Find where the given text appears and provide that cell's center as (X, Y) coordinate. 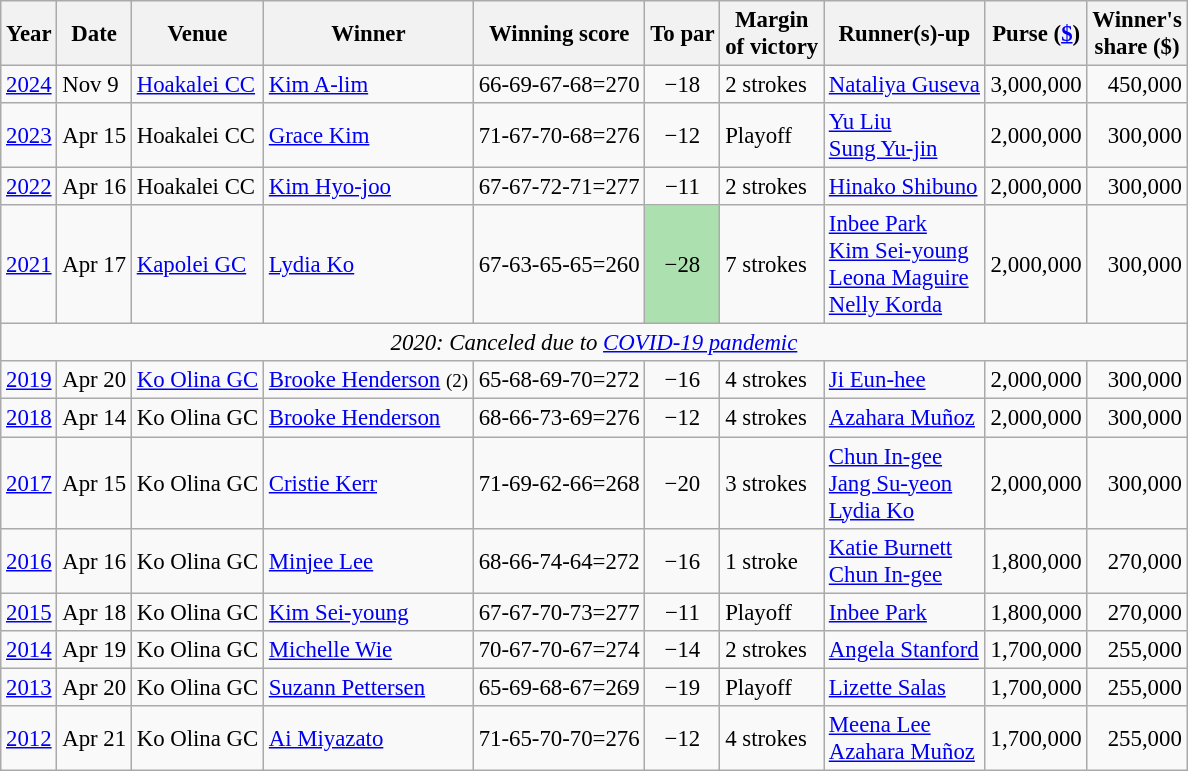
Inbee Park (905, 612)
Brooke Henderson (369, 418)
68-66-74-64=272 (559, 560)
1 stroke (772, 560)
2019 (29, 381)
Meena Lee Azahara Muñoz (905, 738)
Suzann Pettersen (369, 687)
Kim A-lim (369, 85)
68-66-73-69=276 (559, 418)
Hinako Shibuno (905, 187)
2022 (29, 187)
−19 (682, 687)
2016 (29, 560)
Winner'sshare ($) (1137, 34)
Lizette Salas (905, 687)
Winning score (559, 34)
Date (94, 34)
Inbee Park Kim Sei-young Leona Maguire Nelly Korda (905, 264)
7 strokes (772, 264)
Brooke Henderson (2) (369, 381)
2018 (29, 418)
Chun In-gee Jang Su-yeon Lydia Ko (905, 483)
Minjee Lee (369, 560)
71-67-70-68=276 (559, 136)
2013 (29, 687)
67-63-65-65=260 (559, 264)
2012 (29, 738)
66-69-67-68=270 (559, 85)
2023 (29, 136)
70-67-70-67=274 (559, 649)
To par (682, 34)
Azahara Muñoz (905, 418)
2014 (29, 649)
Year (29, 34)
2021 (29, 264)
65-68-69-70=272 (559, 381)
Apr 17 (94, 264)
3 strokes (772, 483)
2015 (29, 612)
Winner (369, 34)
−18 (682, 85)
Kim Hyo-joo (369, 187)
2020: Canceled due to COVID-19 pandemic (594, 343)
Kim Sei-young (369, 612)
71-69-62-66=268 (559, 483)
Runner(s)-up (905, 34)
Kapolei GC (197, 264)
67-67-72-71=277 (559, 187)
Venue (197, 34)
Apr 19 (94, 649)
Apr 14 (94, 418)
Purse ($) (1036, 34)
Lydia Ko (369, 264)
Katie Burnett Chun In-gee (905, 560)
Michelle Wie (369, 649)
2024 (29, 85)
−20 (682, 483)
Cristie Kerr (369, 483)
450,000 (1137, 85)
71-65-70-70=276 (559, 738)
−28 (682, 264)
Nataliya Guseva (905, 85)
Yu Liu Sung Yu-jin (905, 136)
65-69-68-67=269 (559, 687)
Ji Eun-hee (905, 381)
Apr 21 (94, 738)
67-67-70-73=277 (559, 612)
Apr 18 (94, 612)
Angela Stanford (905, 649)
−14 (682, 649)
2017 (29, 483)
Marginof victory (772, 34)
Ai Miyazato (369, 738)
Grace Kim (369, 136)
Nov 9 (94, 85)
3,000,000 (1036, 85)
